Detect which cell encompasses the target text, then output its [x, y] center coordinate. 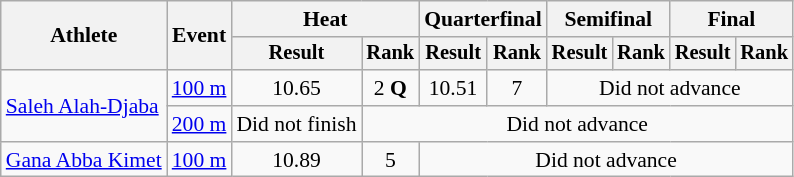
Saleh Alah-Djaba [84, 106]
Quarterfinal [483, 19]
Final [732, 19]
Semifinal [608, 19]
2 Q [391, 88]
7 [517, 88]
Event [200, 36]
10.65 [296, 88]
100 m [200, 88]
Did not finish [296, 124]
200 m [200, 124]
Heat [325, 19]
Athlete [84, 36]
10.51 [453, 88]
